Determine the (x, y) coordinate at the center of the cell enclosing the given text.  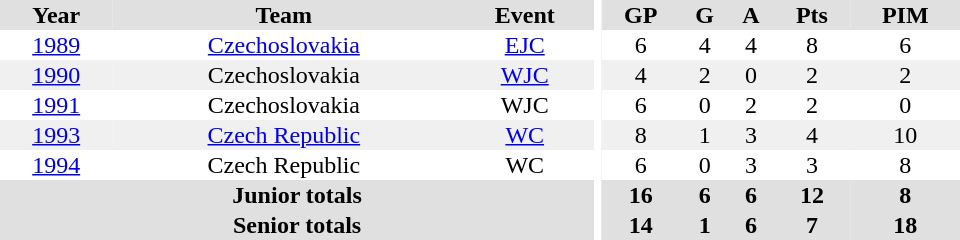
1989 (56, 45)
Event (524, 15)
A (752, 15)
Team (284, 15)
Pts (812, 15)
10 (905, 135)
18 (905, 225)
12 (812, 195)
14 (641, 225)
PIM (905, 15)
EJC (524, 45)
Year (56, 15)
1990 (56, 75)
16 (641, 195)
1994 (56, 165)
7 (812, 225)
Senior totals (297, 225)
1991 (56, 105)
GP (641, 15)
1993 (56, 135)
Junior totals (297, 195)
G (705, 15)
